Determine the [x, y] coordinate at the center of the cell enclosing the given text.  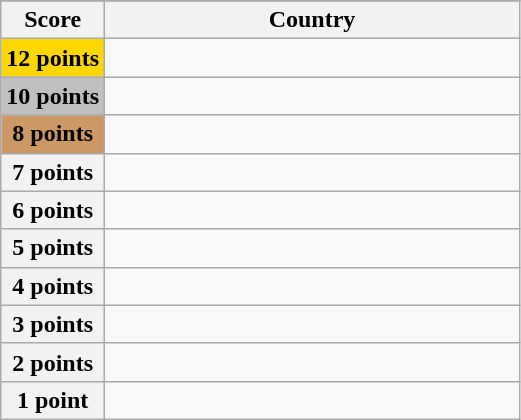
12 points [53, 58]
Score [53, 20]
3 points [53, 324]
1 point [53, 400]
7 points [53, 172]
4 points [53, 286]
5 points [53, 248]
8 points [53, 134]
10 points [53, 96]
Country [312, 20]
2 points [53, 362]
6 points [53, 210]
